Pinpoint the cell where the given text exists, returning its (X, Y) midpoint coordinate. 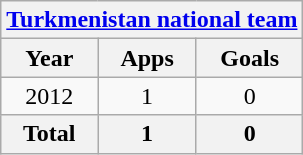
2012 (50, 96)
Goals (250, 58)
Total (50, 134)
Turkmenistan national team (152, 20)
Year (50, 58)
Apps (147, 58)
